Locate the cell with the specified text and output its [x, y] center coordinate. 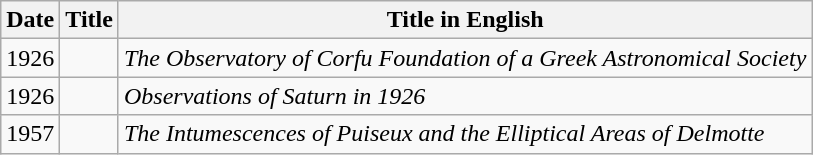
Observations of Saturn in 1926 [464, 96]
The Observatory of Corfu Foundation of a Greek Astronomical Society [464, 58]
Date [30, 20]
Title in English [464, 20]
Title [90, 20]
1957 [30, 134]
The Intumescences of Puiseux and the Elliptical Areas of Delmotte [464, 134]
